Find where the given text appears and provide that cell's center as (X, Y) coordinate. 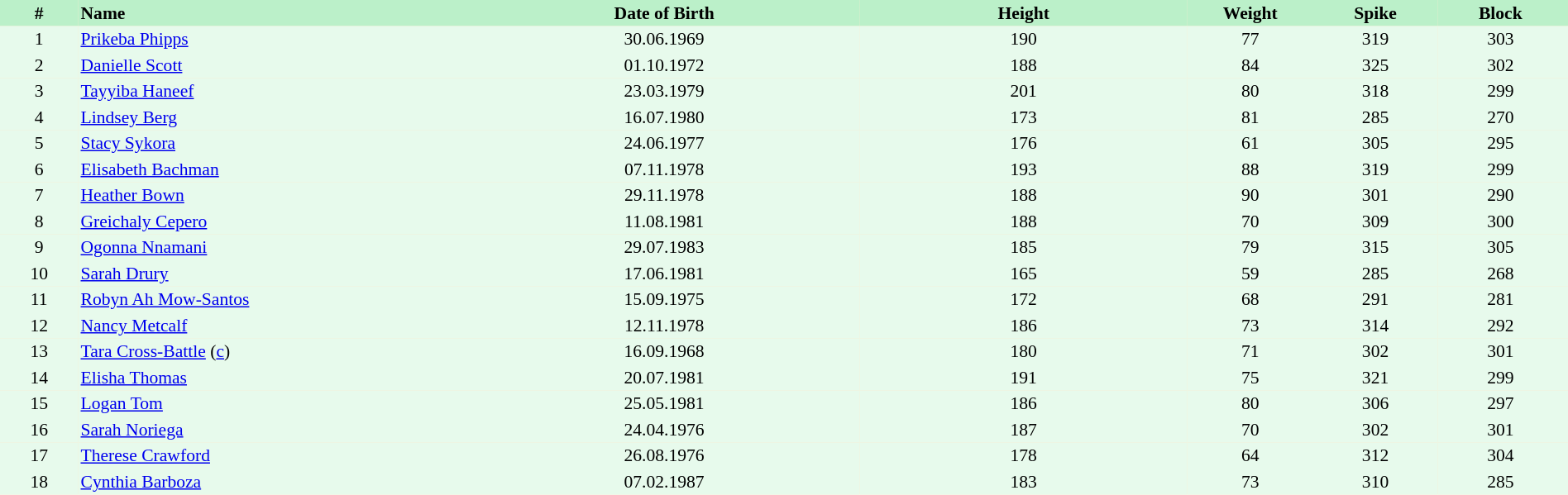
16 (39, 430)
8 (39, 221)
23.03.1979 (664, 91)
24.04.1976 (664, 430)
Block (1500, 13)
178 (1024, 456)
281 (1500, 299)
Logan Tom (273, 403)
30.06.1969 (664, 40)
312 (1374, 456)
15.09.1975 (664, 299)
4 (39, 117)
310 (1374, 482)
9 (39, 248)
Danielle Scott (273, 65)
12.11.1978 (664, 326)
Nancy Metcalf (273, 326)
88 (1250, 169)
Ogonna Nnamani (273, 248)
Heather Bown (273, 195)
309 (1374, 221)
5 (39, 144)
16.07.1980 (664, 117)
318 (1374, 91)
16.09.1968 (664, 352)
185 (1024, 248)
Tayyiba Haneef (273, 91)
20.07.1981 (664, 378)
07.02.1987 (664, 482)
297 (1500, 403)
07.11.1978 (664, 169)
193 (1024, 169)
Date of Birth (664, 13)
18 (39, 482)
11 (39, 299)
24.06.1977 (664, 144)
270 (1500, 117)
Tara Cross-Battle (c) (273, 352)
Name (273, 13)
190 (1024, 40)
59 (1250, 274)
29.07.1983 (664, 248)
2 (39, 65)
315 (1374, 248)
173 (1024, 117)
71 (1250, 352)
61 (1250, 144)
Height (1024, 13)
17 (39, 456)
90 (1250, 195)
176 (1024, 144)
268 (1500, 274)
# (39, 13)
Spike (1374, 13)
292 (1500, 326)
84 (1250, 65)
25.05.1981 (664, 403)
Greichaly Cepero (273, 221)
14 (39, 378)
77 (1250, 40)
183 (1024, 482)
Elisha Thomas (273, 378)
Prikeba Phipps (273, 40)
Elisabeth Bachman (273, 169)
321 (1374, 378)
Cynthia Barboza (273, 482)
303 (1500, 40)
325 (1374, 65)
15 (39, 403)
187 (1024, 430)
75 (1250, 378)
68 (1250, 299)
1 (39, 40)
172 (1024, 299)
11.08.1981 (664, 221)
Stacy Sykora (273, 144)
Sarah Noriega (273, 430)
Robyn Ah Mow-Santos (273, 299)
Weight (1250, 13)
304 (1500, 456)
Therese Crawford (273, 456)
Lindsey Berg (273, 117)
10 (39, 274)
201 (1024, 91)
314 (1374, 326)
7 (39, 195)
01.10.1972 (664, 65)
81 (1250, 117)
291 (1374, 299)
79 (1250, 248)
165 (1024, 274)
29.11.1978 (664, 195)
3 (39, 91)
17.06.1981 (664, 274)
Sarah Drury (273, 274)
26.08.1976 (664, 456)
191 (1024, 378)
300 (1500, 221)
180 (1024, 352)
290 (1500, 195)
64 (1250, 456)
6 (39, 169)
295 (1500, 144)
13 (39, 352)
12 (39, 326)
306 (1374, 403)
